For the text-containing cell, return its midpoint in [X, Y] coordinate format. 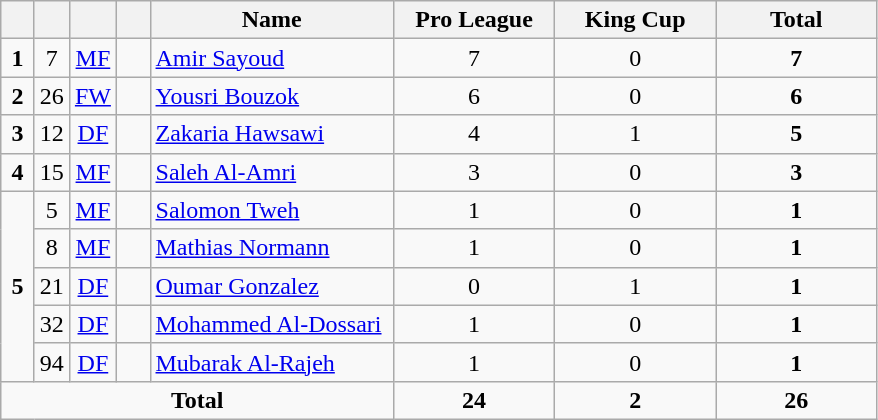
Yousri Bouzok [272, 96]
Salomon Tweh [272, 210]
94 [52, 362]
Saleh Al-Amri [272, 172]
King Cup [636, 20]
Mathias Normann [272, 248]
Zakaria Hawsawi [272, 134]
8 [52, 248]
FW [92, 96]
21 [52, 286]
Pro League [474, 20]
15 [52, 172]
Name [272, 20]
24 [474, 400]
Mubarak Al-Rajeh [272, 362]
32 [52, 324]
Oumar Gonzalez [272, 286]
Mohammed Al-Dossari [272, 324]
Amir Sayoud [272, 58]
12 [52, 134]
